Extract the [X, Y] coordinate from the center of the cell holding the provided text.  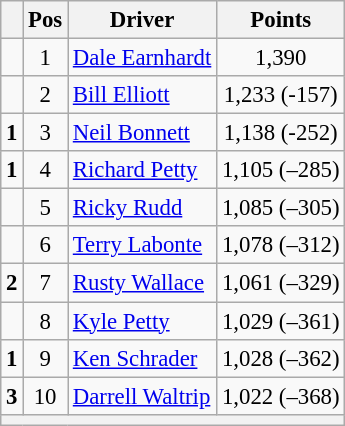
1,078 (–312) [281, 245]
1,061 (–329) [281, 283]
8 [46, 321]
Neil Bonnett [142, 133]
Darrell Waltrip [142, 396]
1,085 (–305) [281, 208]
7 [46, 283]
1,105 (–285) [281, 170]
Terry Labonte [142, 245]
1,233 (-157) [281, 95]
Dale Earnhardt [142, 58]
1,022 (–368) [281, 396]
Driver [142, 20]
Bill Elliott [142, 95]
1,138 (-252) [281, 133]
Rusty Wallace [142, 283]
Richard Petty [142, 170]
Kyle Petty [142, 321]
Ricky Rudd [142, 208]
1,029 (–361) [281, 321]
5 [46, 208]
Ken Schrader [142, 358]
9 [46, 358]
Pos [46, 20]
1,390 [281, 58]
1,028 (–362) [281, 358]
Points [281, 20]
10 [46, 396]
4 [46, 170]
6 [46, 245]
